Output the [x, y] coordinate of the center of the cell containing the given text.  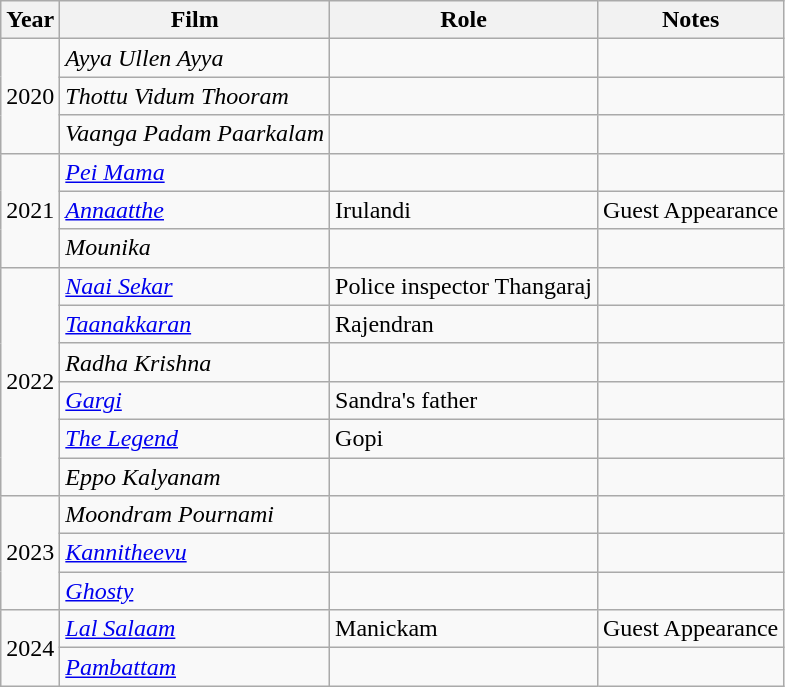
Lal Salaam [195, 629]
Moondram Pournami [195, 515]
Film [195, 20]
Manickam [464, 629]
Ayya Ullen Ayya [195, 58]
Sandra's father [464, 400]
Gopi [464, 438]
Pei Mama [195, 172]
Irulandi [464, 210]
Pambattam [195, 667]
Radha Krishna [195, 362]
Naai Sekar [195, 286]
Rajendran [464, 324]
2022 [30, 381]
The Legend [195, 438]
Mounika [195, 248]
Role [464, 20]
Taanakkaran [195, 324]
Thottu Vidum Thooram [195, 96]
Year [30, 20]
Annaatthe [195, 210]
Police inspector Thangaraj [464, 286]
Kannitheevu [195, 553]
2020 [30, 96]
Vaanga Padam Paarkalam [195, 134]
Notes [690, 20]
2023 [30, 553]
2024 [30, 648]
Eppo Kalyanam [195, 477]
Ghosty [195, 591]
Gargi [195, 400]
2021 [30, 210]
